Provide the [x, y] coordinate of the cell's center where the given text is located.  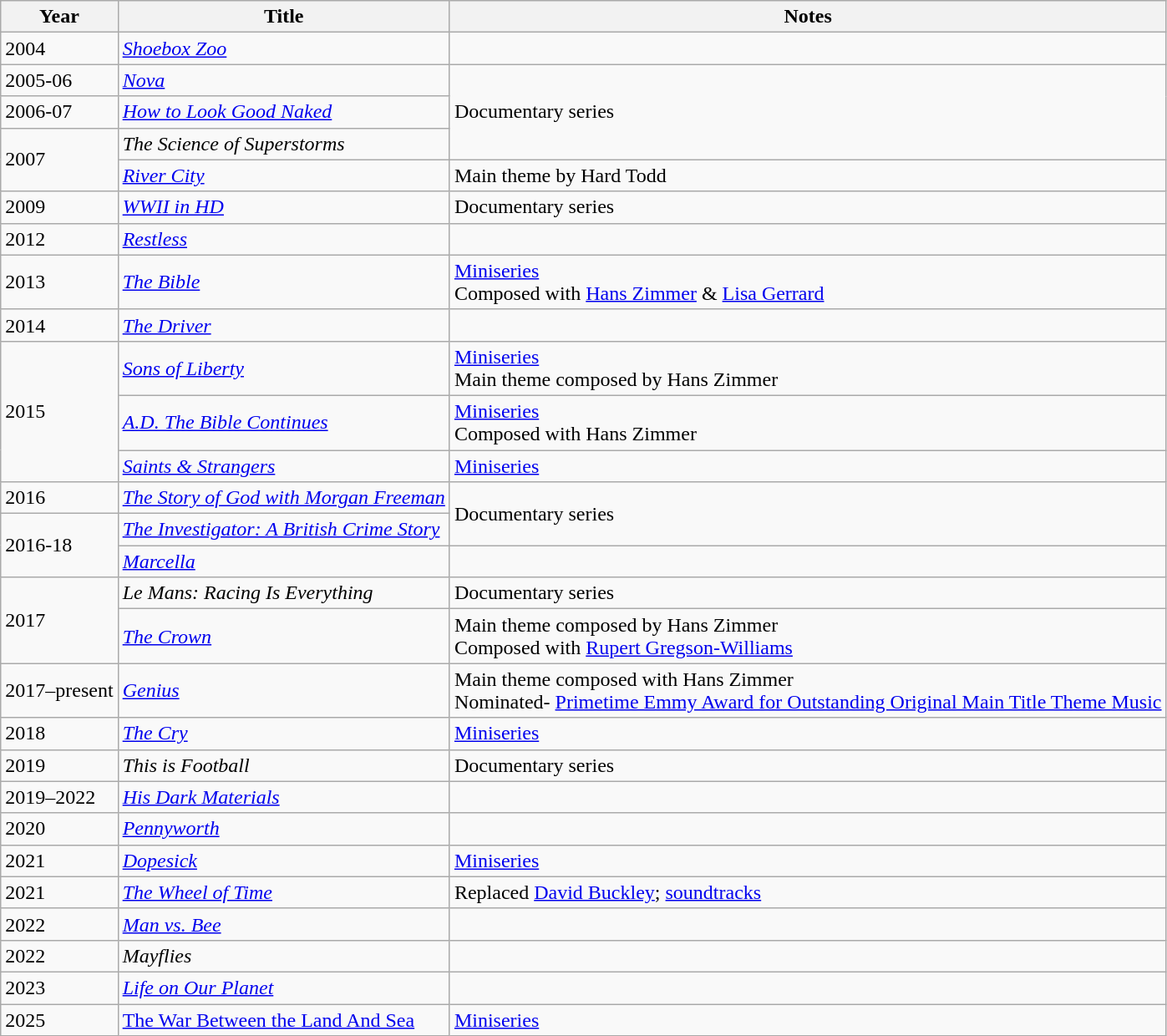
Man vs. Bee [284, 924]
2012 [59, 239]
2017 [59, 620]
2023 [59, 988]
2025 [59, 1020]
MiniseriesComposed with Hans Zimmer [808, 423]
Genius [284, 690]
2014 [59, 325]
The Science of Superstorms [284, 144]
The Investigator: A British Crime Story [284, 530]
The Crown [284, 637]
2016 [59, 498]
Shoebox Zoo [284, 48]
2004 [59, 48]
The Cry [284, 734]
Dopesick [284, 861]
2005-06 [59, 80]
Nova [284, 80]
Replaced David Buckley; soundtracks [808, 892]
Marcella [284, 561]
2013 [59, 282]
The War Between the Land And Sea [284, 1020]
2019 [59, 765]
2017–present [59, 690]
Notes [808, 17]
MiniseriesMain theme composed by Hans Zimmer [808, 368]
This is Football [284, 765]
Main theme by Hard Todd [808, 175]
How to Look Good Naked [284, 112]
Life on Our Planet [284, 988]
2016-18 [59, 546]
2009 [59, 207]
2006-07 [59, 112]
His Dark Materials [284, 797]
River City [284, 175]
2020 [59, 829]
2018 [59, 734]
Restless [284, 239]
Mayflies [284, 956]
The Wheel of Time [284, 892]
2019–2022 [59, 797]
2015 [59, 411]
The Bible [284, 282]
Main theme composed by Hans ZimmerComposed with Rupert Gregson-Williams [808, 637]
2007 [59, 160]
MiniseriesComposed with Hans Zimmer & Lisa Gerrard [808, 282]
Year [59, 17]
Saints & Strangers [284, 465]
Title [284, 17]
Main theme composed with Hans ZimmerNominated- Primetime Emmy Award for Outstanding Original Main Title Theme Music [808, 690]
Le Mans: Racing Is Everything [284, 593]
WWII in HD [284, 207]
Sons of Liberty [284, 368]
Pennyworth [284, 829]
The Driver [284, 325]
A.D. The Bible Continues [284, 423]
The Story of God with Morgan Freeman [284, 498]
